Identify which cell holds the provided text, then report its (x, y) central coordinate. 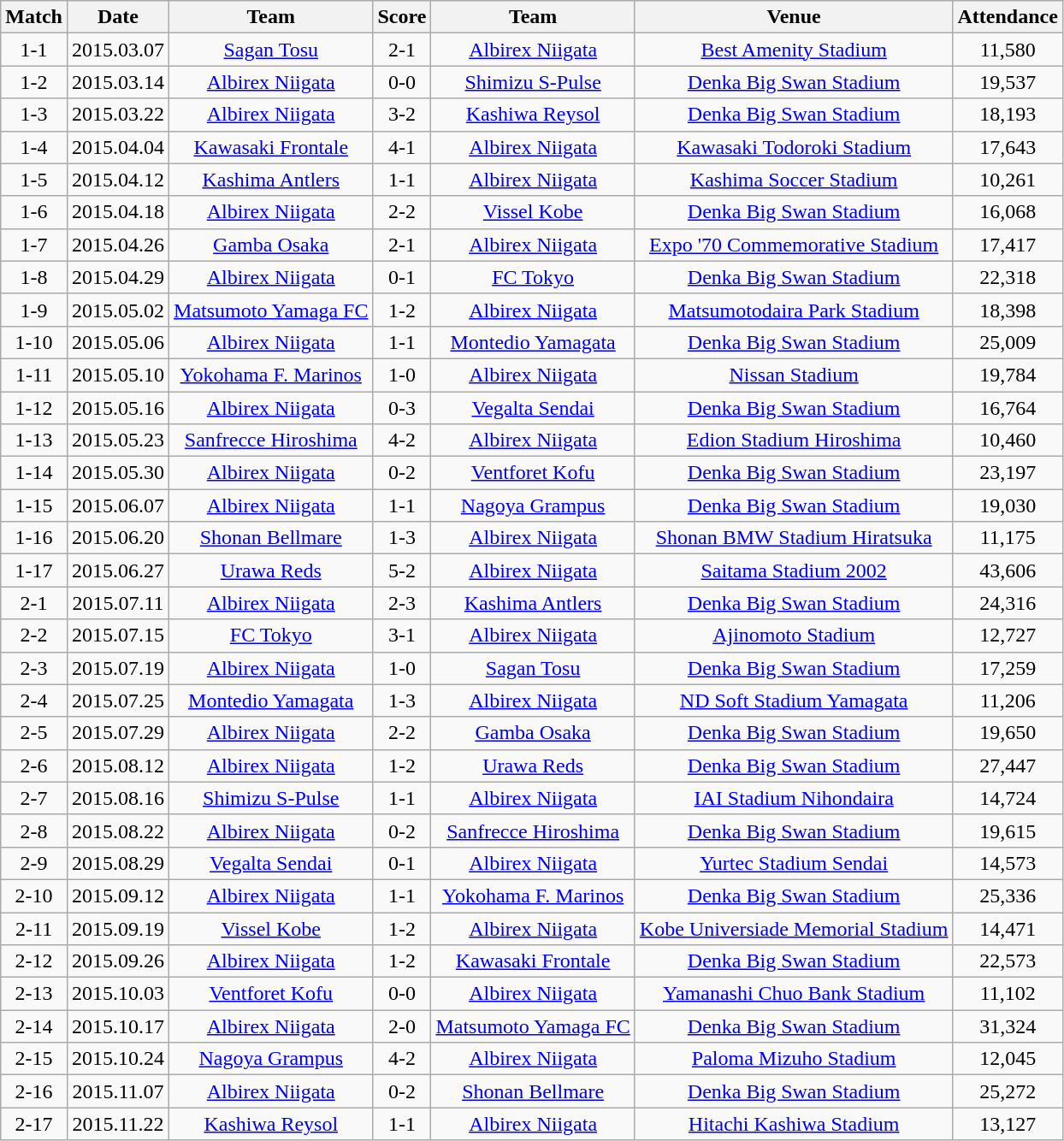
Yurtec Stadium Sendai (794, 863)
2015.06.20 (118, 538)
11,175 (1008, 538)
19,030 (1008, 505)
27,447 (1008, 766)
2-17 (34, 1124)
25,009 (1008, 342)
2015.10.17 (118, 1026)
2015.09.19 (118, 928)
0-3 (402, 408)
1-5 (34, 180)
Score (402, 17)
Venue (794, 17)
2015.05.16 (118, 408)
2015.09.26 (118, 961)
2015.08.29 (118, 863)
2015.03.07 (118, 50)
2-13 (34, 994)
1-14 (34, 473)
Paloma Mizuho Stadium (794, 1059)
Expo '70 Commemorative Stadium (794, 245)
11,102 (1008, 994)
Ajinomoto Stadium (794, 636)
Saitama Stadium 2002 (794, 570)
2015.04.29 (118, 277)
25,272 (1008, 1091)
24,316 (1008, 603)
14,471 (1008, 928)
1-13 (34, 440)
2015.08.12 (118, 766)
2015.07.25 (118, 701)
19,615 (1008, 831)
Kashima Soccer Stadium (794, 180)
2015.04.18 (118, 212)
2-4 (34, 701)
19,650 (1008, 733)
2-0 (402, 1026)
Kobe Universiade Memorial Stadium (794, 928)
2-9 (34, 863)
1-15 (34, 505)
1-10 (34, 342)
2015.09.12 (118, 896)
2-16 (34, 1091)
2015.03.22 (118, 115)
23,197 (1008, 473)
1-7 (34, 245)
2015.05.30 (118, 473)
18,398 (1008, 310)
4-1 (402, 147)
5-2 (402, 570)
2015.10.03 (118, 994)
1-4 (34, 147)
2015.11.07 (118, 1091)
Yamanashi Chuo Bank Stadium (794, 994)
2-6 (34, 766)
Match (34, 17)
1-16 (34, 538)
2015.05.23 (118, 440)
19,784 (1008, 375)
Nissan Stadium (794, 375)
2015.07.11 (118, 603)
43,606 (1008, 570)
Edion Stadium Hiroshima (794, 440)
17,259 (1008, 668)
2015.05.02 (118, 310)
25,336 (1008, 896)
2015.07.29 (118, 733)
2015.07.15 (118, 636)
14,573 (1008, 863)
2015.04.04 (118, 147)
2015.08.22 (118, 831)
2015.10.24 (118, 1059)
1-12 (34, 408)
1-9 (34, 310)
14,724 (1008, 798)
10,460 (1008, 440)
16,068 (1008, 212)
18,193 (1008, 115)
31,324 (1008, 1026)
11,580 (1008, 50)
Best Amenity Stadium (794, 50)
19,537 (1008, 82)
Kawasaki Todoroki Stadium (794, 147)
3-2 (402, 115)
2-8 (34, 831)
16,764 (1008, 408)
12,045 (1008, 1059)
2015.03.14 (118, 82)
2015.06.07 (118, 505)
2015.05.06 (118, 342)
2015.07.19 (118, 668)
2-10 (34, 896)
2015.04.12 (118, 180)
Shonan BMW Stadium Hiratsuka (794, 538)
Date (118, 17)
10,261 (1008, 180)
1-8 (34, 277)
3-1 (402, 636)
1-6 (34, 212)
12,727 (1008, 636)
2-15 (34, 1059)
2-5 (34, 733)
2-11 (34, 928)
2-14 (34, 1026)
22,573 (1008, 961)
13,127 (1008, 1124)
Matsumotodaira Park Stadium (794, 310)
17,417 (1008, 245)
22,318 (1008, 277)
2-7 (34, 798)
2015.05.10 (118, 375)
2015.08.16 (118, 798)
Attendance (1008, 17)
11,206 (1008, 701)
1-17 (34, 570)
2015.06.27 (118, 570)
IAI Stadium Nihondaira (794, 798)
ND Soft Stadium Yamagata (794, 701)
1-11 (34, 375)
2015.11.22 (118, 1124)
2-12 (34, 961)
17,643 (1008, 147)
2015.04.26 (118, 245)
Hitachi Kashiwa Stadium (794, 1124)
